For the text-containing cell, return its midpoint in [x, y] coordinate format. 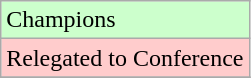
Relegated to Conference [125, 58]
Champions [125, 20]
